Extract the (X, Y) coordinate from the center of the cell holding the provided text.  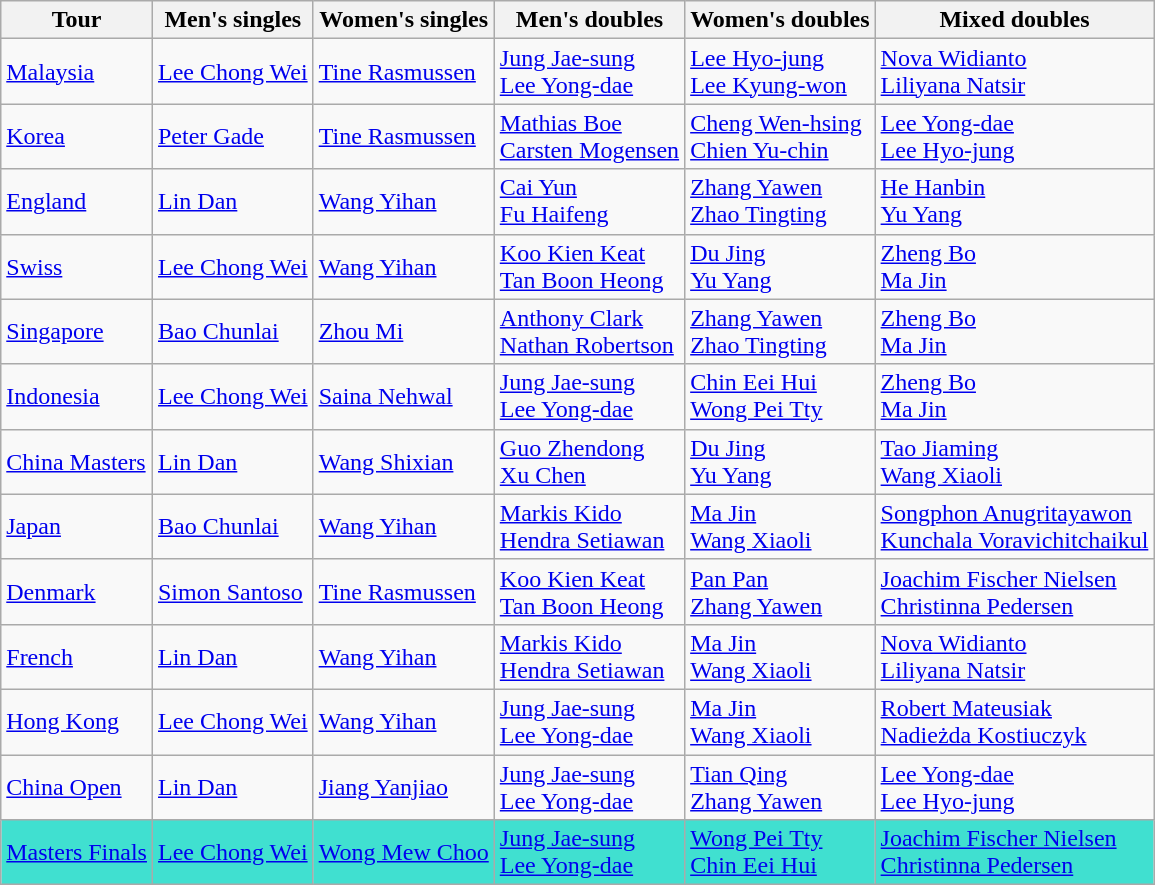
Singapore (77, 332)
Malaysia (77, 72)
Tao Jiaming Wang Xiaoli (1014, 462)
Wang Shixian (404, 462)
Masters Finals (77, 852)
Tian Qing Zhang Yawen (780, 786)
Zhou Mi (404, 332)
Swiss (77, 266)
Mathias Boe Carsten Mogensen (589, 136)
Robert Mateusiak Nadieżda Kostiuczyk (1014, 722)
China Open (77, 786)
Cai Yun Fu Haifeng (589, 202)
Songphon Anugritayawon Kunchala Voravichitchaikul (1014, 526)
Denmark (77, 592)
He Hanbin Yu Yang (1014, 202)
French (77, 656)
Wong Pei Tty Chin Eei Hui (780, 852)
Peter Gade (232, 136)
Jiang Yanjiao (404, 786)
Women's doubles (780, 20)
Simon Santoso (232, 592)
Korea (77, 136)
Saina Nehwal (404, 396)
England (77, 202)
Indonesia (77, 396)
China Masters (77, 462)
Wong Mew Choo (404, 852)
Japan (77, 526)
Guo Zhendong Xu Chen (589, 462)
Tour (77, 20)
Men's doubles (589, 20)
Chin Eei Hui Wong Pei Tty (780, 396)
Mixed doubles (1014, 20)
Cheng Wen-hsing Chien Yu-chin (780, 136)
Anthony Clark Nathan Robertson (589, 332)
Pan Pan Zhang Yawen (780, 592)
Men's singles (232, 20)
Lee Hyo-jung Lee Kyung-won (780, 72)
Hong Kong (77, 722)
Women's singles (404, 20)
